Return [x, y] of the center of cell containing provided text 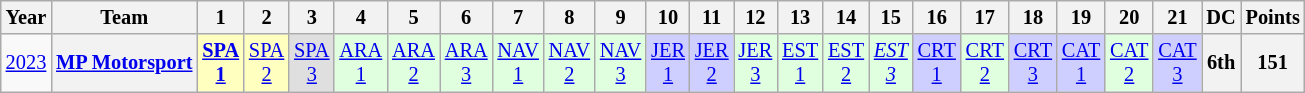
ARA2 [414, 63]
2 [266, 17]
19 [1081, 17]
8 [570, 17]
EST3 [891, 63]
Points [1273, 17]
14 [846, 17]
CAT1 [1081, 63]
SPA3 [312, 63]
2023 [26, 63]
NAV3 [620, 63]
CRT2 [985, 63]
DC [1222, 17]
6 [466, 17]
151 [1273, 63]
CAT2 [1129, 63]
SPA2 [266, 63]
CRT1 [937, 63]
ARA3 [466, 63]
JER3 [756, 63]
12 [756, 17]
Year [26, 17]
13 [800, 17]
4 [360, 17]
20 [1129, 17]
5 [414, 17]
17 [985, 17]
ARA1 [360, 63]
SPA1 [220, 63]
1 [220, 17]
3 [312, 17]
Team [124, 17]
15 [891, 17]
9 [620, 17]
EST1 [800, 63]
JER1 [668, 63]
CRT3 [1033, 63]
21 [1177, 17]
16 [937, 17]
18 [1033, 17]
NAV2 [570, 63]
EST2 [846, 63]
NAV1 [518, 63]
10 [668, 17]
JER2 [712, 63]
CAT3 [1177, 63]
6th [1222, 63]
MP Motorsport [124, 63]
11 [712, 17]
7 [518, 17]
